Return [x, y] of the center of cell containing provided text 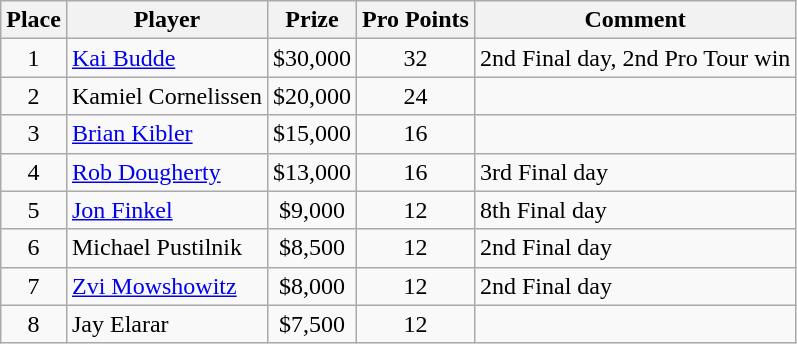
$30,000 [312, 58]
$8,000 [312, 286]
2 [34, 96]
Rob Dougherty [166, 172]
Michael Pustilnik [166, 248]
8 [34, 324]
$15,000 [312, 134]
5 [34, 210]
Kai Budde [166, 58]
3 [34, 134]
Jay Elarar [166, 324]
$9,000 [312, 210]
8th Final day [634, 210]
Player [166, 20]
3rd Final day [634, 172]
32 [416, 58]
$20,000 [312, 96]
Prize [312, 20]
Zvi Mowshowitz [166, 286]
Jon Finkel [166, 210]
$13,000 [312, 172]
1 [34, 58]
Place [34, 20]
24 [416, 96]
6 [34, 248]
$8,500 [312, 248]
2nd Final day, 2nd Pro Tour win [634, 58]
Brian Kibler [166, 134]
Pro Points [416, 20]
4 [34, 172]
Kamiel Cornelissen [166, 96]
$7,500 [312, 324]
7 [34, 286]
Comment [634, 20]
